Capture the cell that displays the provided text and extract its (x, y) central coordinate. 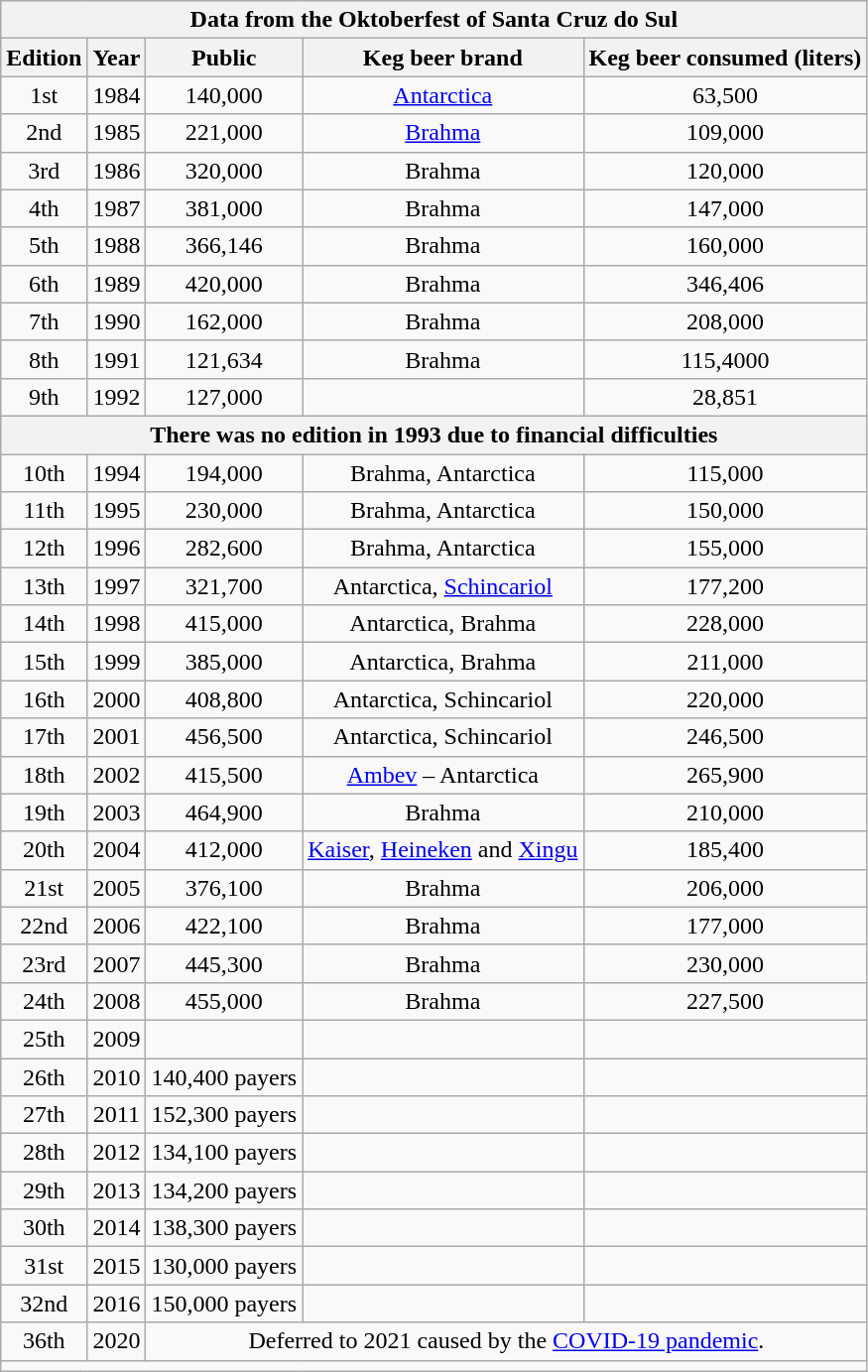
147,000 (725, 208)
408,800 (224, 699)
25th (44, 1039)
162,000 (224, 321)
194,000 (224, 473)
22nd (44, 926)
21st (44, 888)
2003 (117, 812)
366,146 (224, 246)
445,300 (224, 963)
109,000 (725, 133)
9th (44, 397)
1989 (117, 284)
381,000 (224, 208)
2002 (117, 775)
2004 (117, 850)
320,000 (224, 171)
12th (44, 549)
8th (44, 359)
1988 (117, 246)
2013 (117, 1190)
Ambev – Antarctica (442, 775)
420,000 (224, 284)
2001 (117, 737)
456,500 (224, 737)
121,634 (224, 359)
138,300 payers (224, 1228)
385,000 (224, 662)
1995 (117, 511)
220,000 (725, 699)
134,200 payers (224, 1190)
2009 (117, 1039)
4th (44, 208)
Keg beer brand (442, 58)
210,000 (725, 812)
2nd (44, 133)
32nd (44, 1304)
30th (44, 1228)
150,000 (725, 511)
Antarctica (442, 95)
23rd (44, 963)
3rd (44, 171)
150,000 payers (224, 1304)
28th (44, 1153)
2008 (117, 1001)
115,000 (725, 473)
1987 (117, 208)
140,000 (224, 95)
1991 (117, 359)
1998 (117, 624)
There was no edition in 1993 due to financial difficulties (434, 435)
246,500 (725, 737)
1986 (117, 171)
422,100 (224, 926)
455,000 (224, 1001)
1985 (117, 133)
2011 (117, 1115)
29th (44, 1190)
36th (44, 1341)
464,900 (224, 812)
415,000 (224, 624)
16th (44, 699)
2010 (117, 1076)
1997 (117, 586)
27th (44, 1115)
2016 (117, 1304)
31st (44, 1266)
2015 (117, 1266)
1994 (117, 473)
17th (44, 737)
221,000 (224, 133)
63,500 (725, 95)
127,000 (224, 397)
11th (44, 511)
10th (44, 473)
Data from the Oktoberfest of Santa Cruz do Sul (434, 20)
227,500 (725, 1001)
2012 (117, 1153)
6th (44, 284)
130,000 payers (224, 1266)
13th (44, 586)
24th (44, 1001)
206,000 (725, 888)
155,000 (725, 549)
1st (44, 95)
1990 (117, 321)
376,100 (224, 888)
Kaiser, Heineken and Xingu (442, 850)
2020 (117, 1341)
1996 (117, 549)
20th (44, 850)
415,500 (224, 775)
2014 (117, 1228)
2006 (117, 926)
7th (44, 321)
Keg beer consumed (liters) (725, 58)
18th (44, 775)
177,200 (725, 586)
346,406 (725, 284)
177,000 (725, 926)
211,000 (725, 662)
265,900 (725, 775)
1984 (117, 95)
28,851 (725, 397)
120,000 (725, 171)
152,300 payers (224, 1115)
15th (44, 662)
Deferred to 2021 caused by the COVID-19 pandemic. (506, 1341)
134,100 payers (224, 1153)
412,000 (224, 850)
208,000 (725, 321)
5th (44, 246)
2007 (117, 963)
160,000 (725, 246)
115,4000 (725, 359)
26th (44, 1076)
14th (44, 624)
140,400 payers (224, 1076)
Public (224, 58)
185,400 (725, 850)
321,700 (224, 586)
19th (44, 812)
1999 (117, 662)
Year (117, 58)
2000 (117, 699)
Edition (44, 58)
2005 (117, 888)
1992 (117, 397)
282,600 (224, 549)
228,000 (725, 624)
